Find where the given text appears and provide that cell's center as (X, Y) coordinate. 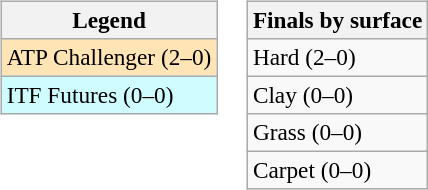
Carpet (0–0) (337, 171)
Grass (0–0) (337, 133)
Hard (2–0) (337, 57)
Finals by surface (337, 20)
ATP Challenger (2–0) (108, 57)
ITF Futures (0–0) (108, 95)
Clay (0–0) (337, 95)
Legend (108, 20)
